Determine the (x, y) coordinate at the center of the cell enclosing the given text.  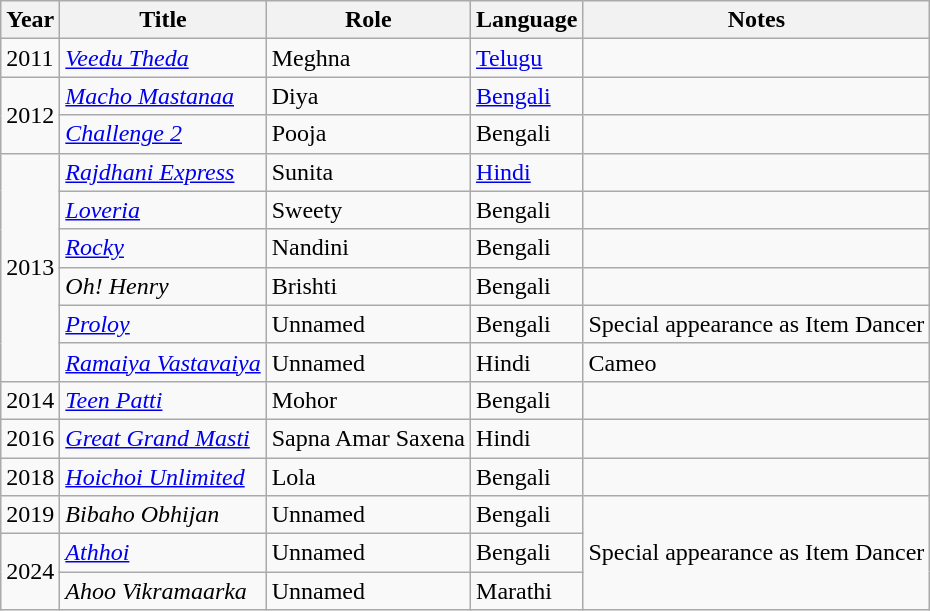
Meghna (368, 58)
Proloy (163, 324)
Challenge 2 (163, 134)
Marathi (527, 591)
Athhoi (163, 553)
2019 (30, 515)
Ramaiya Vastavaiya (163, 362)
Brishti (368, 286)
Telugu (527, 58)
Pooja (368, 134)
2011 (30, 58)
Sapna Amar Saxena (368, 438)
Cameo (756, 362)
Year (30, 20)
Title (163, 20)
Sunita (368, 172)
2016 (30, 438)
2012 (30, 115)
Role (368, 20)
2024 (30, 572)
2018 (30, 477)
Lola (368, 477)
Nandini (368, 248)
Macho Mastanaa (163, 96)
Teen Patti (163, 400)
Great Grand Masti (163, 438)
Veedu Theda (163, 58)
2014 (30, 400)
Hoichoi Unlimited (163, 477)
Ahoo Vikramaarka (163, 591)
Rajdhani Express (163, 172)
Language (527, 20)
Mohor (368, 400)
Notes (756, 20)
Loveria (163, 210)
Sweety (368, 210)
Oh! Henry (163, 286)
2013 (30, 267)
Bibaho Obhijan (163, 515)
Diya (368, 96)
Rocky (163, 248)
